Find where the given text appears and provide that cell's center as (x, y) coordinate. 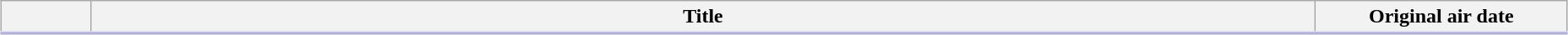
Original air date (1441, 17)
Title (703, 17)
